For the text-containing cell, return its midpoint in (X, Y) coordinate format. 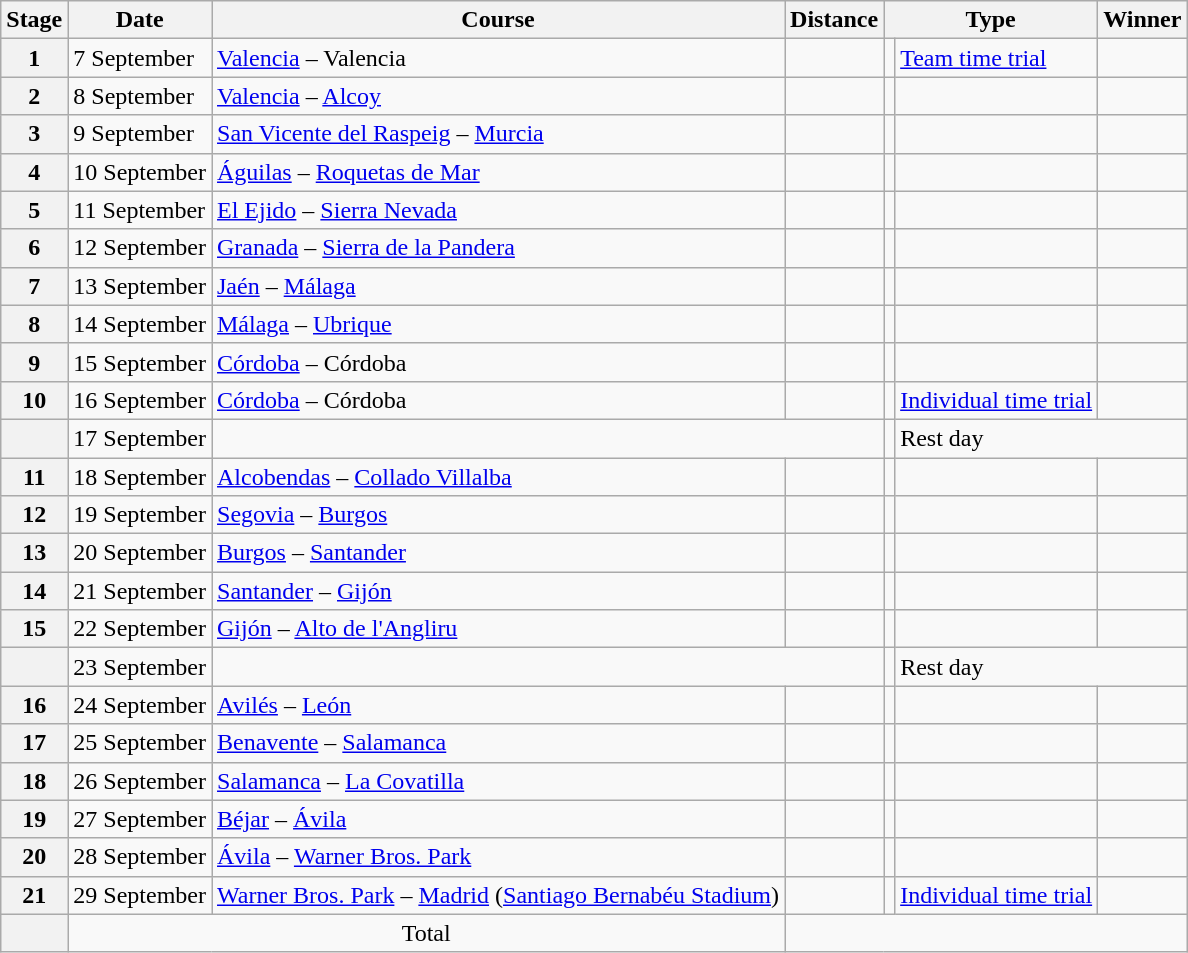
Gijón – Alto de l'Angliru (498, 629)
6 (34, 248)
5 (34, 210)
Date (140, 20)
Granada – Sierra de la Pandera (498, 248)
16 September (140, 400)
13 September (140, 286)
14 September (140, 324)
3 (34, 134)
1 (34, 58)
Warner Bros. Park – Madrid (Santiago Bernabéu Stadium) (498, 895)
10 September (140, 172)
17 (34, 743)
9 September (140, 134)
Águilas – Roquetas de Mar (498, 172)
16 (34, 705)
Winner (1142, 20)
Course (498, 20)
22 September (140, 629)
26 September (140, 781)
Distance (834, 20)
23 September (140, 667)
13 (34, 553)
Total (426, 933)
12 September (140, 248)
El Ejido – Sierra Nevada (498, 210)
Valencia – Alcoy (498, 96)
2 (34, 96)
18 (34, 781)
Valencia – Valencia (498, 58)
Málaga – Ubrique (498, 324)
14 (34, 591)
Benavente – Salamanca (498, 743)
20 (34, 857)
Salamanca – La Covatilla (498, 781)
18 September (140, 477)
11 (34, 477)
10 (34, 400)
Segovia – Burgos (498, 515)
25 September (140, 743)
27 September (140, 819)
4 (34, 172)
28 September (140, 857)
8 (34, 324)
21 (34, 895)
20 September (140, 553)
San Vicente del Raspeig – Murcia (498, 134)
Ávila – Warner Bros. Park (498, 857)
12 (34, 515)
19 September (140, 515)
Jaén – Málaga (498, 286)
21 September (140, 591)
19 (34, 819)
7 September (140, 58)
Stage (34, 20)
Team time trial (996, 58)
24 September (140, 705)
Béjar – Ávila (498, 819)
Burgos – Santander (498, 553)
11 September (140, 210)
17 September (140, 438)
7 (34, 286)
15 (34, 629)
8 September (140, 96)
Santander – Gijón (498, 591)
Avilés – León (498, 705)
15 September (140, 362)
Alcobendas – Collado Villalba (498, 477)
Type (991, 20)
9 (34, 362)
29 September (140, 895)
